Detect which cell encompasses the target text, then output its (x, y) center coordinate. 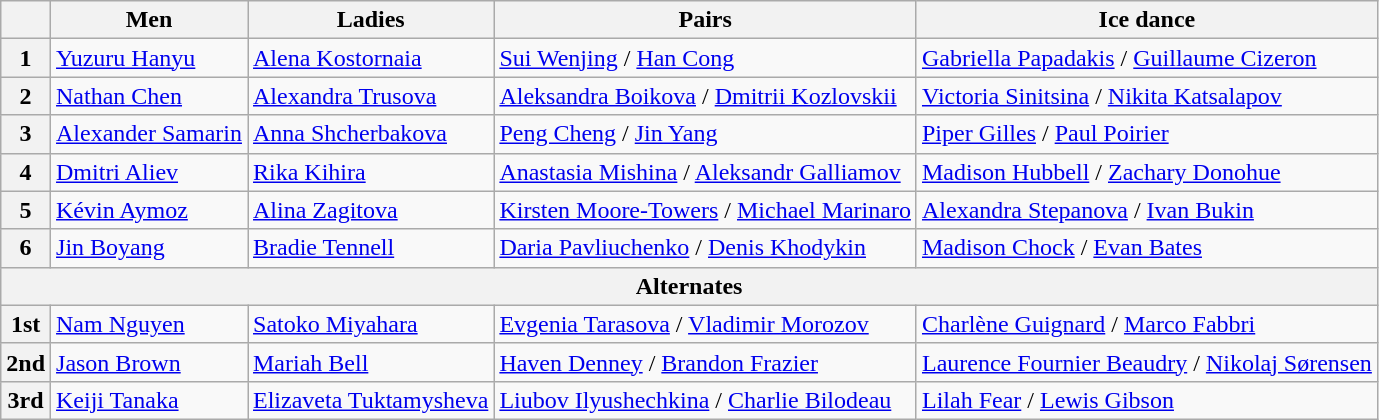
Victoria Sinitsina / Nikita Katsalapov (1146, 96)
3 (26, 134)
Dmitri Aliev (150, 172)
Alternates (690, 286)
4 (26, 172)
Kévin Aymoz (150, 210)
Alexander Samarin (150, 134)
Daria Pavliuchenko / Denis Khodykin (706, 248)
Gabriella Papadakis / Guillaume Cizeron (1146, 58)
Madison Hubbell / Zachary Donohue (1146, 172)
Evgenia Tarasova / Vladimir Morozov (706, 324)
Nathan Chen (150, 96)
Kirsten Moore-Towers / Michael Marinaro (706, 210)
Alina Zagitova (371, 210)
1st (26, 324)
3rd (26, 400)
Laurence Fournier Beaudry / Nikolaj Sørensen (1146, 362)
5 (26, 210)
Nam Nguyen (150, 324)
Peng Cheng / Jin Yang (706, 134)
Sui Wenjing / Han Cong (706, 58)
Lilah Fear / Lewis Gibson (1146, 400)
Alexandra Stepanova / Ivan Bukin (1146, 210)
Jin Boyang (150, 248)
Mariah Bell (371, 362)
Ice dance (1146, 20)
Madison Chock / Evan Bates (1146, 248)
Ladies (371, 20)
Liubov Ilyushechkina / Charlie Bilodeau (706, 400)
2nd (26, 362)
Keiji Tanaka (150, 400)
Piper Gilles / Paul Poirier (1146, 134)
Pairs (706, 20)
Charlène Guignard / Marco Fabbri (1146, 324)
Rika Kihira (371, 172)
Aleksandra Boikova / Dmitrii Kozlovskii (706, 96)
Alena Kostornaia (371, 58)
Alexandra Trusova (371, 96)
Yuzuru Hanyu (150, 58)
Bradie Tennell (371, 248)
1 (26, 58)
Elizaveta Tuktamysheva (371, 400)
Anastasia Mishina / Aleksandr Galliamov (706, 172)
6 (26, 248)
Anna Shcherbakova (371, 134)
2 (26, 96)
Jason Brown (150, 362)
Satoko Miyahara (371, 324)
Haven Denney / Brandon Frazier (706, 362)
Men (150, 20)
